From the cell containing the given text, extract its center point as (X, Y) coordinate. 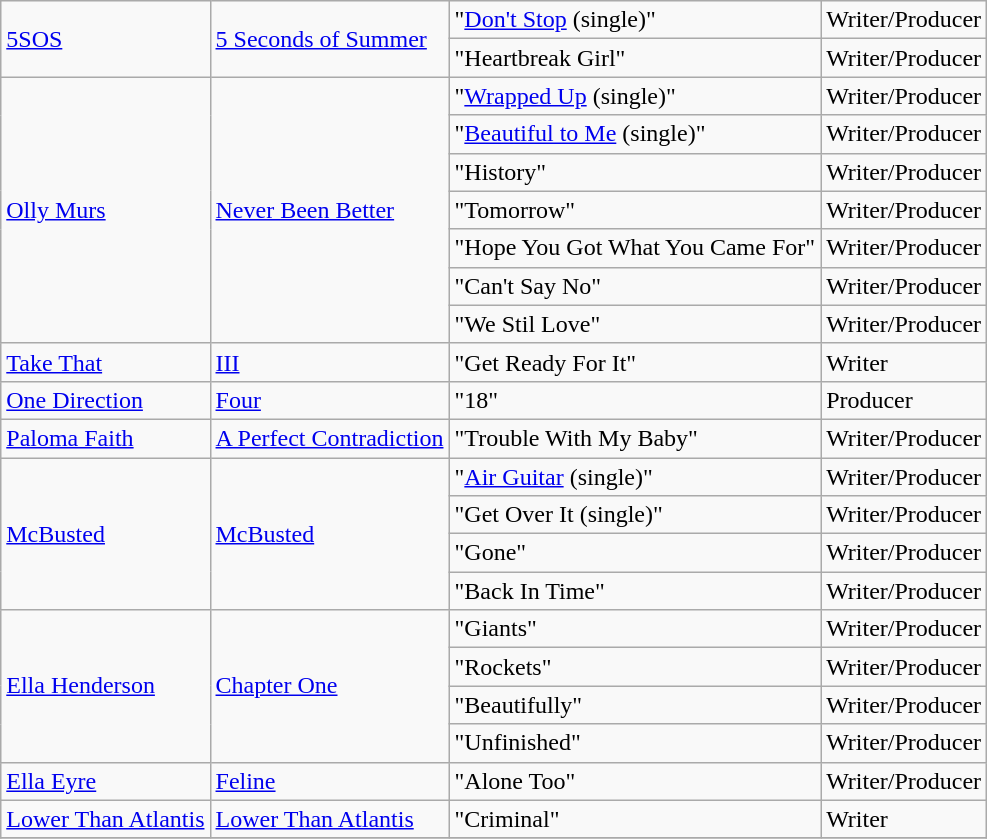
"18" (635, 400)
"Hope You Got What You Came For" (635, 248)
"Alone Too" (635, 781)
Take That (106, 362)
Feline (330, 781)
Paloma Faith (106, 438)
"Beautifully" (635, 705)
Producer (904, 400)
5SOS (106, 39)
"Criminal" (635, 819)
"Get Ready For It" (635, 362)
"We Stil Love" (635, 324)
Four (330, 400)
III (330, 362)
Chapter One (330, 686)
"Don't Stop (single)" (635, 20)
"History" (635, 172)
Never Been Better (330, 210)
A Perfect Contradiction (330, 438)
"Heartbreak Girl" (635, 58)
"Gone" (635, 553)
Ella Eyre (106, 781)
"Unfinished" (635, 743)
"Beautiful to Me (single)" (635, 134)
"Rockets" (635, 667)
Olly Murs (106, 210)
One Direction (106, 400)
"Back In Time" (635, 591)
"Can't Say No" (635, 286)
"Giants" (635, 629)
5 Seconds of Summer (330, 39)
Ella Henderson (106, 686)
"Air Guitar (single)" (635, 477)
"Wrapped Up (single)" (635, 96)
"Trouble With My Baby" (635, 438)
"Tomorrow" (635, 210)
"Get Over It (single)" (635, 515)
